Find where the given text appears and provide that cell's center as (x, y) coordinate. 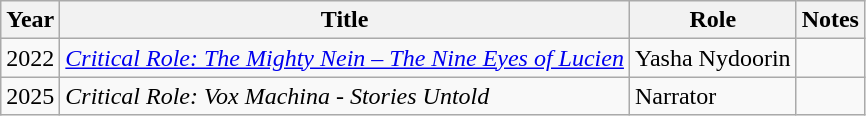
Notes (830, 20)
Role (712, 20)
Critical Role: Vox Machina - Stories Untold (345, 96)
Narrator (712, 96)
Critical Role: The Mighty Nein – The Nine Eyes of Lucien (345, 58)
2022 (30, 58)
Title (345, 20)
Year (30, 20)
2025 (30, 96)
Yasha Nydoorin (712, 58)
